Pinpoint the cell where the given text exists, returning its [x, y] midpoint coordinate. 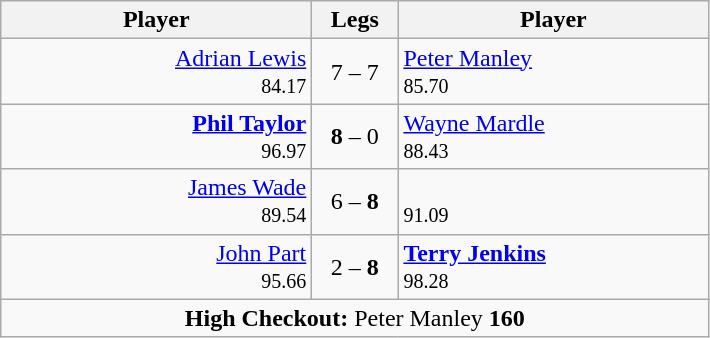
Terry Jenkins 98.28 [554, 266]
High Checkout: Peter Manley 160 [355, 318]
Wayne Mardle 88.43 [554, 136]
Adrian Lewis 84.17 [156, 72]
Peter Manley 85.70 [554, 72]
8 – 0 [355, 136]
6 – 8 [355, 202]
2 – 8 [355, 266]
91.09 [554, 202]
Legs [355, 20]
7 – 7 [355, 72]
Phil Taylor 96.97 [156, 136]
John Part 95.66 [156, 266]
James Wade 89.54 [156, 202]
